Detect which cell encompasses the target text, then output its (X, Y) center coordinate. 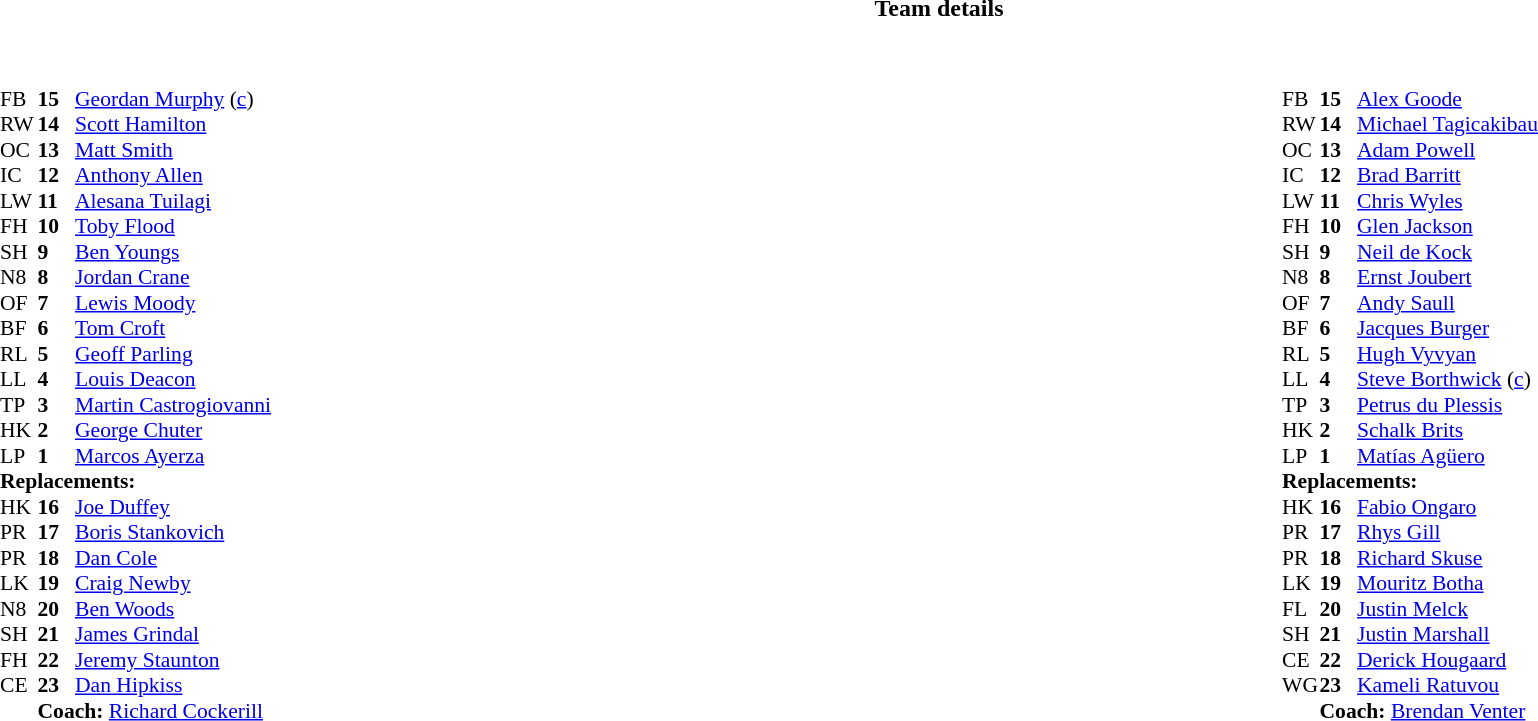
FL (1301, 609)
WG (1301, 685)
Marcos Ayerza (173, 456)
Justin Melck (1448, 609)
Anthony Allen (173, 175)
Brad Barritt (1448, 175)
George Chuter (173, 431)
Adam Powell (1448, 150)
Matt Smith (173, 150)
Alesana Tuilagi (173, 201)
Tom Croft (173, 329)
Alex Goode (1448, 99)
Chris Wyles (1448, 201)
Steve Borthwick (c) (1448, 379)
Jacques Burger (1448, 329)
Joe Duffey (173, 507)
Dan Hipkiss (173, 685)
Jeremy Staunton (173, 660)
Martin Castrogiovanni (173, 405)
Glen Jackson (1448, 227)
Rhys Gill (1448, 533)
Hugh Vyvyan (1448, 354)
Craig Newby (173, 583)
James Grindal (173, 635)
Dan Cole (173, 558)
Petrus du Plessis (1448, 405)
Mouritz Botha (1448, 583)
Derick Hougaard (1448, 660)
Michael Tagicakibau (1448, 125)
Louis Deacon (173, 379)
Ernst Joubert (1448, 277)
Justin Marshall (1448, 635)
Neil de Kock (1448, 252)
Schalk Brits (1448, 431)
Boris Stankovich (173, 533)
Lewis Moody (173, 303)
Jordan Crane (173, 277)
Kameli Ratuvou (1448, 685)
Fabio Ongaro (1448, 507)
Geordan Murphy (c) (173, 99)
Geoff Parling (173, 354)
Matías Agüero (1448, 456)
Richard Skuse (1448, 558)
Andy Saull (1448, 303)
Ben Youngs (173, 252)
Toby Flood (173, 227)
Scott Hamilton (173, 125)
Ben Woods (173, 609)
